Detect which cell encompasses the target text, then output its [X, Y] center coordinate. 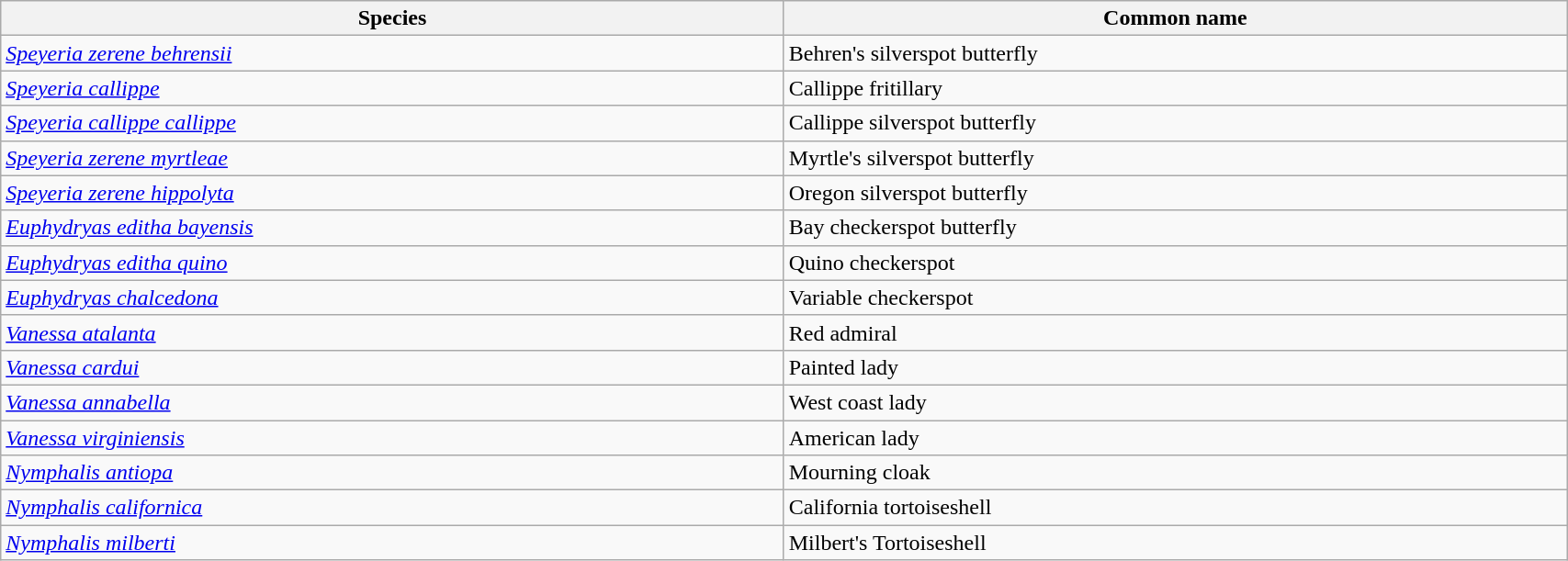
Common name [1175, 18]
Speyeria callippe callippe [392, 123]
Nymphalis antiopa [392, 473]
Oregon silverspot butterfly [1175, 193]
Variable checkerspot [1175, 297]
Milbert's Tortoiseshell [1175, 543]
Speyeria zerene hippolyta [392, 193]
Speyeria zerene myrtleae [392, 158]
Speyeria callippe [392, 88]
Vanessa virginiensis [392, 438]
Vanessa cardui [392, 367]
Behren's silverspot butterfly [1175, 53]
California tortoiseshell [1175, 508]
Myrtle's silverspot butterfly [1175, 158]
Red admiral [1175, 332]
Nymphalis californica [392, 508]
Mourning cloak [1175, 473]
Nymphalis milberti [392, 543]
Painted lady [1175, 367]
Euphydryas editha quino [392, 263]
American lady [1175, 438]
Vanessa atalanta [392, 332]
Euphydryas chalcedona [392, 297]
Species [392, 18]
Euphydryas editha bayensis [392, 228]
West coast lady [1175, 402]
Speyeria zerene behrensii [392, 53]
Callippe silverspot butterfly [1175, 123]
Quino checkerspot [1175, 263]
Callippe fritillary [1175, 88]
Vanessa annabella [392, 402]
Bay checkerspot butterfly [1175, 228]
